Capture the cell that displays the provided text and extract its [X, Y] central coordinate. 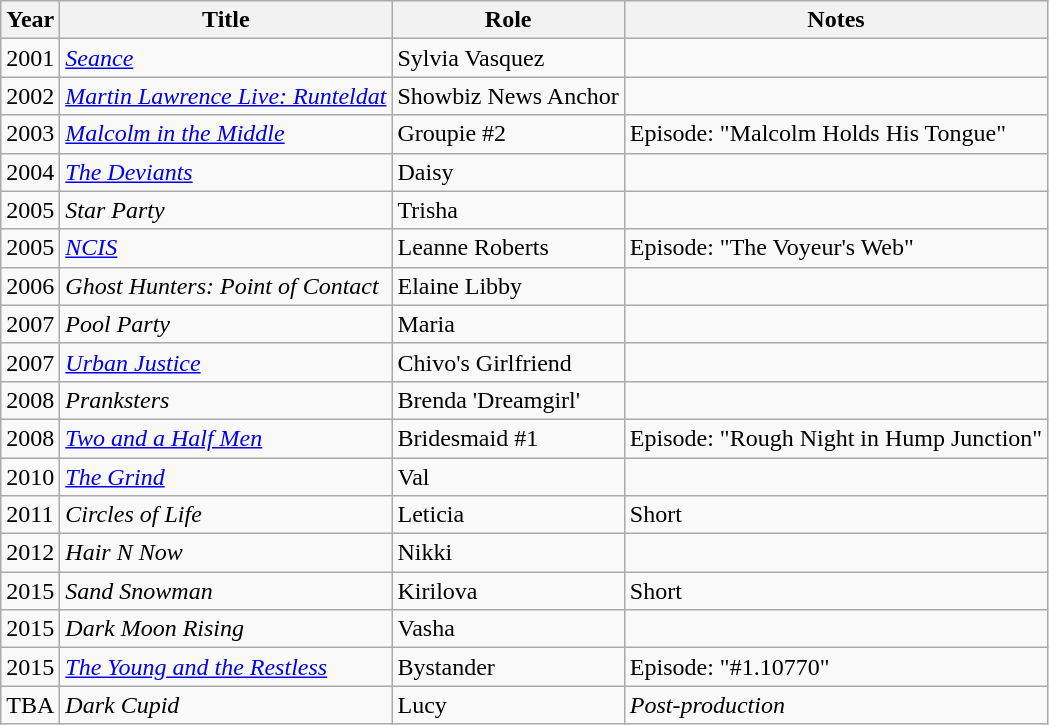
Dark Cupid [226, 705]
Maria [508, 324]
Episode: "Rough Night in Hump Junction" [836, 438]
Dark Moon Rising [226, 629]
Malcolm in the Middle [226, 134]
Year [30, 20]
The Deviants [226, 172]
Pranksters [226, 400]
2010 [30, 477]
2006 [30, 286]
2004 [30, 172]
Trisha [508, 210]
2001 [30, 58]
Bystander [508, 667]
Episode: "Malcolm Holds His Tongue" [836, 134]
Martin Lawrence Live: Runteldat [226, 96]
Circles of Life [226, 515]
Urban Justice [226, 362]
Seance [226, 58]
Sand Snowman [226, 591]
Role [508, 20]
Groupie #2 [508, 134]
Episode: "#1.10770" [836, 667]
Nikki [508, 553]
Star Party [226, 210]
Showbiz News Anchor [508, 96]
Chivo's Girlfriend [508, 362]
Sylvia Vasquez [508, 58]
Lucy [508, 705]
2002 [30, 96]
2011 [30, 515]
Two and a Half Men [226, 438]
Bridesmaid #1 [508, 438]
Leanne Roberts [508, 248]
Leticia [508, 515]
Brenda 'Dreamgirl' [508, 400]
The Grind [226, 477]
Vasha [508, 629]
2003 [30, 134]
NCIS [226, 248]
Hair N Now [226, 553]
Elaine Libby [508, 286]
Post-production [836, 705]
Kirilova [508, 591]
Ghost Hunters: Point of Contact [226, 286]
TBA [30, 705]
Daisy [508, 172]
Val [508, 477]
2012 [30, 553]
Title [226, 20]
Episode: "The Voyeur's Web" [836, 248]
The Young and the Restless [226, 667]
Pool Party [226, 324]
Notes [836, 20]
